Find where the given text appears and provide that cell's center as [X, Y] coordinate. 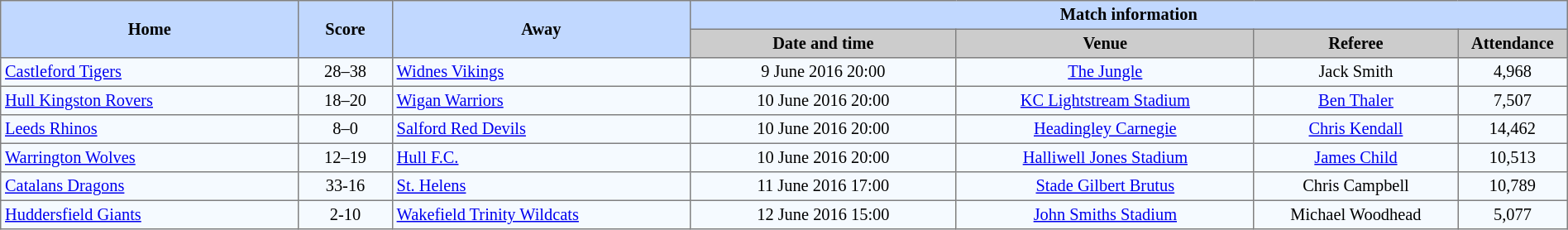
KC Lightstream Stadium [1105, 100]
18–20 [346, 100]
Wakefield Trinity Wildcats [541, 214]
The Jungle [1105, 72]
Chris Campbell [1355, 186]
33-16 [346, 186]
James Child [1355, 157]
10,513 [1513, 157]
Hull F.C. [541, 157]
2-10 [346, 214]
Venue [1105, 43]
Match information [1128, 15]
Hull Kingston Rovers [150, 100]
Attendance [1513, 43]
Leeds Rhinos [150, 129]
Michael Woodhead [1355, 214]
Away [541, 30]
Jack Smith [1355, 72]
4,968 [1513, 72]
Date and time [823, 43]
10,789 [1513, 186]
St. Helens [541, 186]
Chris Kendall [1355, 129]
Warrington Wolves [150, 157]
14,462 [1513, 129]
Wigan Warriors [541, 100]
28–38 [346, 72]
11 June 2016 17:00 [823, 186]
9 June 2016 20:00 [823, 72]
Home [150, 30]
Castleford Tigers [150, 72]
Widnes Vikings [541, 72]
John Smiths Stadium [1105, 214]
Ben Thaler [1355, 100]
Referee [1355, 43]
Salford Red Devils [541, 129]
Huddersfield Giants [150, 214]
Headingley Carnegie [1105, 129]
Stade Gilbert Brutus [1105, 186]
Halliwell Jones Stadium [1105, 157]
Score [346, 30]
12 June 2016 15:00 [823, 214]
12–19 [346, 157]
7,507 [1513, 100]
5,077 [1513, 214]
Catalans Dragons [150, 186]
8–0 [346, 129]
